Extract the (x, y) coordinate from the center of the cell holding the provided text.  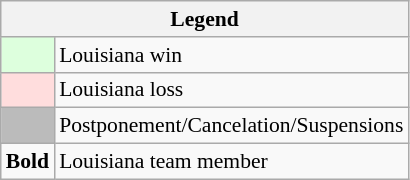
Legend (205, 19)
Bold (28, 162)
Louisiana team member (231, 162)
Louisiana loss (231, 90)
Postponement/Cancelation/Suspensions (231, 126)
Louisiana win (231, 55)
